Return the [X, Y] coordinate for the center point of the cell that contains the specified text.  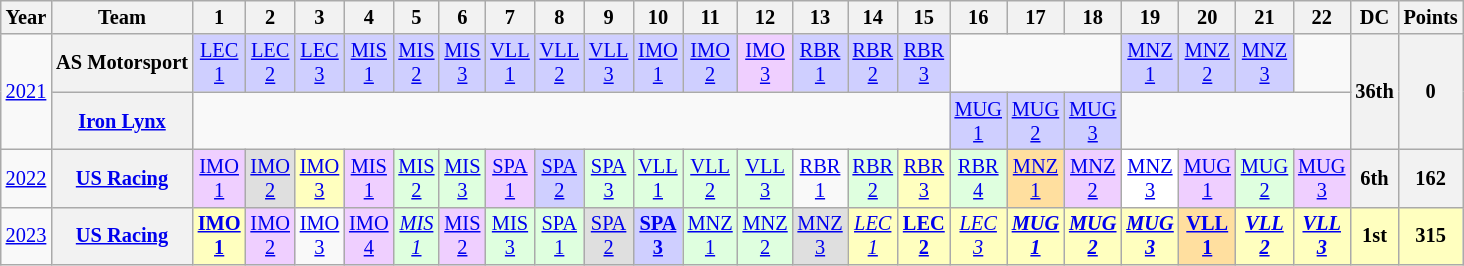
8 [560, 17]
IMO4 [368, 236]
11 [710, 17]
1 [220, 17]
20 [1208, 17]
15 [924, 17]
9 [608, 17]
AS Motorsport [122, 63]
6 [462, 17]
3 [320, 17]
Team [122, 17]
6th [1374, 178]
12 [766, 17]
RBR4 [978, 178]
13 [820, 17]
10 [658, 17]
21 [1264, 17]
315 [1431, 236]
Iron Lynx [122, 121]
2023 [26, 236]
14 [873, 17]
7 [510, 17]
36th [1374, 92]
DC [1374, 17]
4 [368, 17]
22 [1322, 17]
2022 [26, 178]
0 [1431, 92]
162 [1431, 178]
18 [1092, 17]
19 [1150, 17]
5 [416, 17]
1st [1374, 236]
2021 [26, 92]
Points [1431, 17]
Year [26, 17]
16 [978, 17]
2 [270, 17]
17 [1036, 17]
